Output the (X, Y) coordinate of the center of the cell containing the given text.  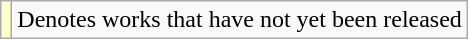
Denotes works that have not yet been released (240, 20)
